Search for the cell housing the specified text and yield its (x, y) center coordinate. 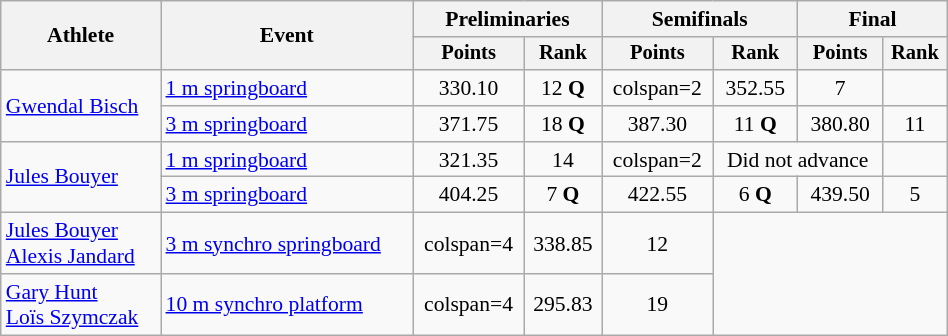
5 (916, 195)
7 (840, 88)
422.55 (658, 195)
12 (658, 244)
295.83 (563, 304)
11 (916, 124)
Semifinals (700, 19)
6 Q (756, 195)
Final (873, 19)
380.80 (840, 124)
11 Q (756, 124)
387.30 (658, 124)
18 Q (563, 124)
Gwendal Bisch (81, 106)
Event (288, 36)
Jules Bouyer (81, 178)
7 Q (563, 195)
439.50 (840, 195)
371.75 (468, 124)
321.35 (468, 160)
352.55 (756, 88)
19 (658, 304)
10 m synchro platform (288, 304)
Did not advance (798, 160)
12 Q (563, 88)
3 m synchro springboard (288, 244)
Jules Bouyer Alexis Jandard (81, 244)
Athlete (81, 36)
Preliminaries (508, 19)
Gary Hunt Loïs Szymczak (81, 304)
404.25 (468, 195)
330.10 (468, 88)
14 (563, 160)
338.85 (563, 244)
